Extract the (X, Y) coordinate from the center of the cell holding the provided text.  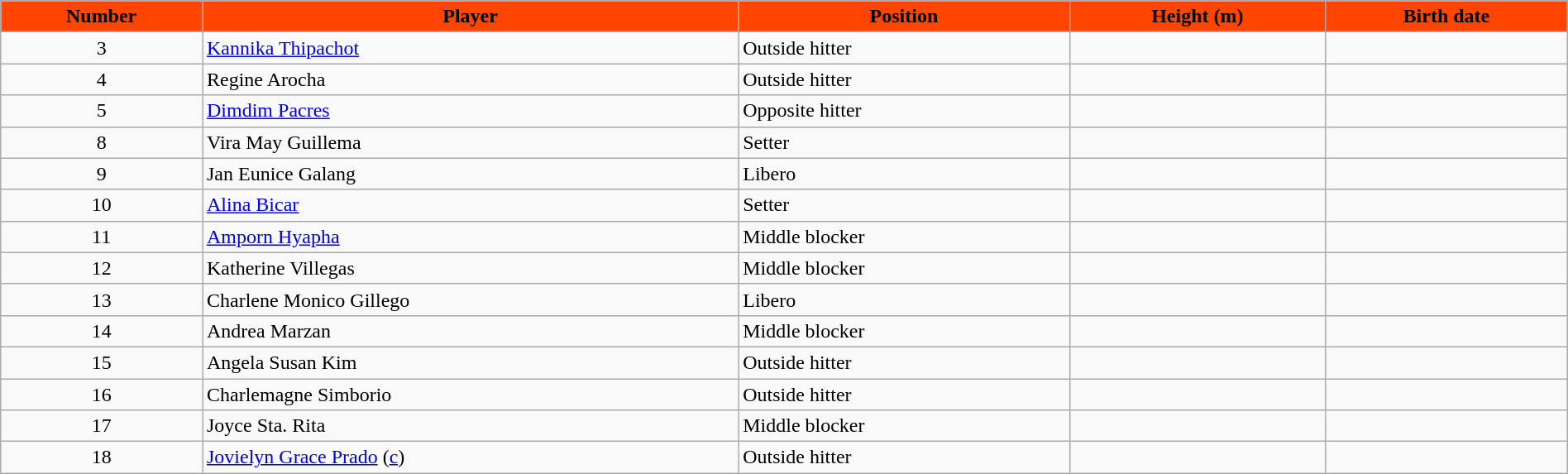
9 (102, 174)
Position (904, 17)
15 (102, 362)
11 (102, 237)
Joyce Sta. Rita (470, 426)
Height (m) (1198, 17)
Dimdim Pacres (470, 111)
14 (102, 331)
17 (102, 426)
Number (102, 17)
4 (102, 79)
Vira May Guillema (470, 142)
Kannika Thipachot (470, 48)
Opposite hitter (904, 111)
Player (470, 17)
13 (102, 299)
Angela Susan Kim (470, 362)
Birth date (1447, 17)
Amporn Hyapha (470, 237)
Katherine Villegas (470, 268)
Charlemagne Simborio (470, 395)
5 (102, 111)
18 (102, 457)
12 (102, 268)
Charlene Monico Gillego (470, 299)
3 (102, 48)
16 (102, 395)
Andrea Marzan (470, 331)
10 (102, 205)
Jovielyn Grace Prado (c) (470, 457)
Alina Bicar (470, 205)
Jan Eunice Galang (470, 174)
8 (102, 142)
Regine Arocha (470, 79)
